Find where the given text appears and provide that cell's center as (X, Y) coordinate. 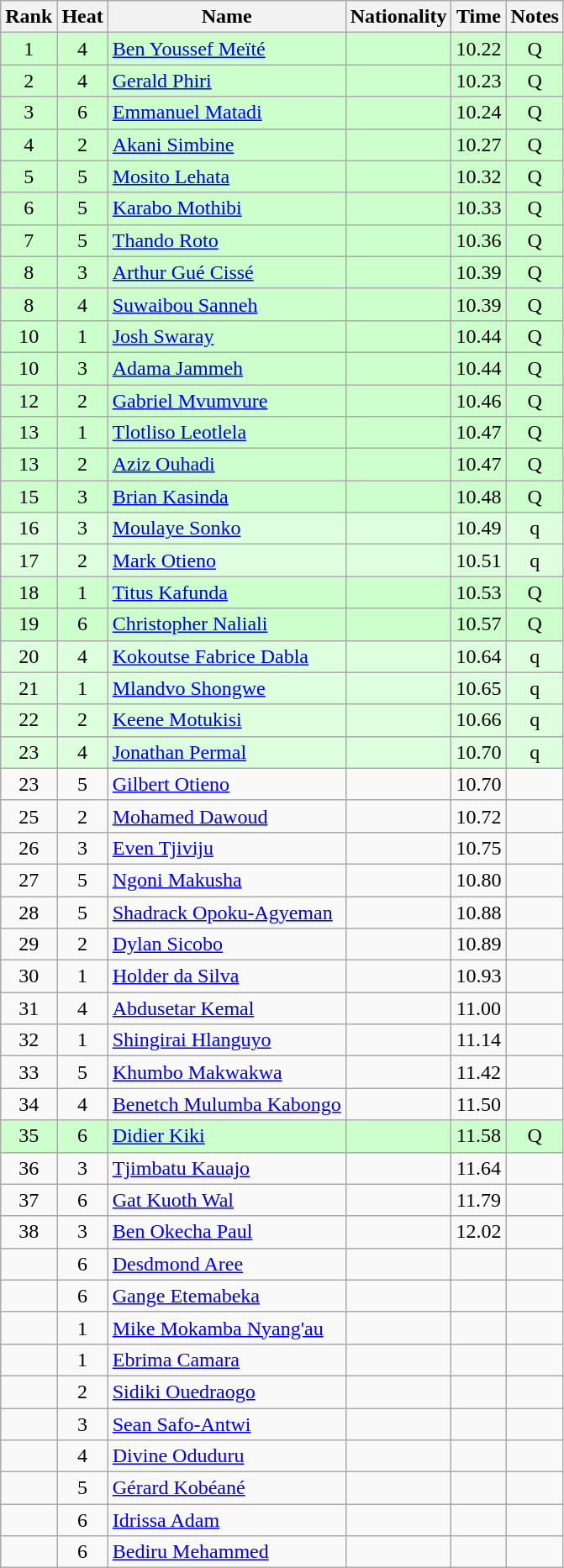
Aziz Ouhadi (227, 465)
10.88 (479, 912)
Gerald Phiri (227, 81)
10.51 (479, 560)
Desdmond Aree (227, 1264)
Akani Simbine (227, 145)
Gilbert Otieno (227, 784)
7 (29, 240)
10.93 (479, 976)
Arthur Gué Cissé (227, 272)
Jonathan Permal (227, 752)
10.23 (479, 81)
10.33 (479, 208)
Tlotliso Leotlela (227, 433)
10.46 (479, 401)
Adama Jammeh (227, 368)
10.80 (479, 880)
12.02 (479, 1232)
32 (29, 1040)
Even Tjiviju (227, 848)
21 (29, 688)
10.48 (479, 497)
Karabo Mothibi (227, 208)
17 (29, 560)
Shadrack Opoku-Agyeman (227, 912)
10.57 (479, 624)
Bediru Mehammed (227, 1552)
Benetch Mulumba Kabongo (227, 1104)
10.75 (479, 848)
Thando Roto (227, 240)
10.89 (479, 944)
26 (29, 848)
Josh Swaray (227, 336)
Didier Kiki (227, 1136)
Suwaibou Sanneh (227, 304)
Ben Okecha Paul (227, 1232)
Mosito Lehata (227, 176)
Shingirai Hlanguyo (227, 1040)
Christopher Naliali (227, 624)
16 (29, 529)
Dylan Sicobo (227, 944)
10.36 (479, 240)
Tjimbatu Kauajo (227, 1168)
11.79 (479, 1200)
22 (29, 720)
Gabriel Mvumvure (227, 401)
Ebrima Camara (227, 1360)
10.32 (479, 176)
31 (29, 1008)
Ben Youssef Meïté (227, 49)
12 (29, 401)
20 (29, 656)
Mlandvo Shongwe (227, 688)
Holder da Silva (227, 976)
Mike Mokamba Nyang'au (227, 1328)
Khumbo Makwakwa (227, 1072)
10.49 (479, 529)
28 (29, 912)
19 (29, 624)
11.58 (479, 1136)
Ngoni Makusha (227, 880)
35 (29, 1136)
Gérard Kobéané (227, 1488)
11.42 (479, 1072)
Kokoutse Fabrice Dabla (227, 656)
10.24 (479, 113)
Gat Kuoth Wal (227, 1200)
Keene Motukisi (227, 720)
Divine Oduduru (227, 1456)
10.53 (479, 592)
Moulaye Sonko (227, 529)
29 (29, 944)
27 (29, 880)
Nationality (398, 17)
10.64 (479, 656)
11.50 (479, 1104)
Notes (535, 17)
38 (29, 1232)
Abdusetar Kemal (227, 1008)
10.22 (479, 49)
Gange Etemabeka (227, 1296)
Sean Safo-Antwi (227, 1424)
11.14 (479, 1040)
11.64 (479, 1168)
Idrissa Adam (227, 1520)
Brian Kasinda (227, 497)
10.72 (479, 816)
Rank (29, 17)
10.27 (479, 145)
10.66 (479, 720)
34 (29, 1104)
Mark Otieno (227, 560)
36 (29, 1168)
30 (29, 976)
Titus Kafunda (227, 592)
33 (29, 1072)
15 (29, 497)
Time (479, 17)
18 (29, 592)
25 (29, 816)
10.65 (479, 688)
Emmanuel Matadi (227, 113)
Heat (82, 17)
Sidiki Ouedraogo (227, 1392)
Mohamed Dawoud (227, 816)
11.00 (479, 1008)
37 (29, 1200)
Name (227, 17)
